Locate the cell with the specified text and output its (x, y) center coordinate. 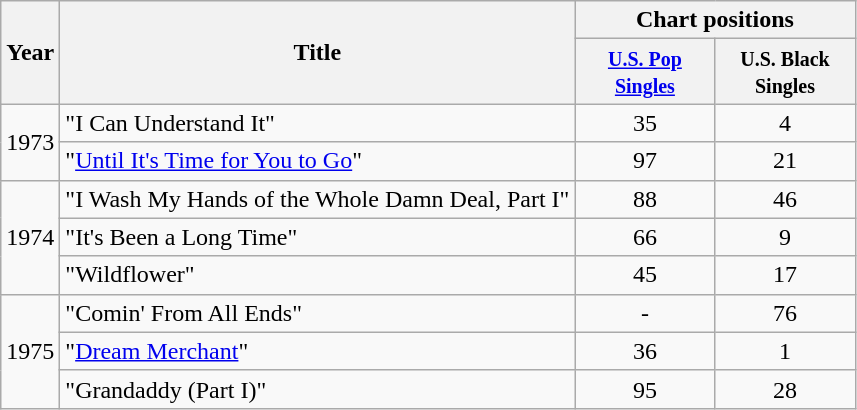
1974 (30, 237)
88 (645, 199)
U.S. Pop Singles (645, 72)
1975 (30, 351)
"I Can Understand It" (318, 123)
"Dream Merchant" (318, 351)
35 (645, 123)
Title (318, 52)
66 (645, 237)
Chart positions (715, 20)
- (645, 313)
"Until It's Time for You to Go" (318, 161)
"It's Been a Long Time" (318, 237)
"Grandaddy (Part I)" (318, 389)
9 (785, 237)
46 (785, 199)
17 (785, 275)
Year (30, 52)
21 (785, 161)
36 (645, 351)
1 (785, 351)
U.S. Black Singles (785, 72)
"Comin' From All Ends" (318, 313)
"I Wash My Hands of the Whole Damn Deal, Part I" (318, 199)
97 (645, 161)
1973 (30, 142)
76 (785, 313)
28 (785, 389)
"Wildflower" (318, 275)
95 (645, 389)
45 (645, 275)
4 (785, 123)
